Identify which cell holds the provided text, then report its (x, y) central coordinate. 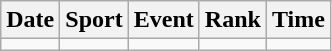
Rank (232, 20)
Time (298, 20)
Date (30, 20)
Event (164, 20)
Sport (94, 20)
